Detect which cell encompasses the target text, then output its [X, Y] center coordinate. 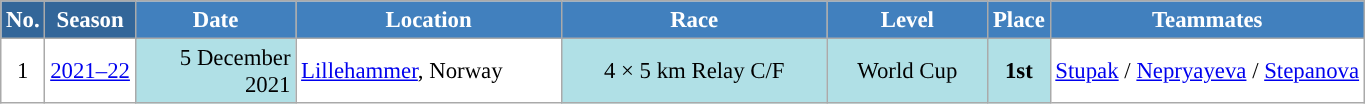
1st [1019, 72]
Date [216, 20]
Level [908, 20]
World Cup [908, 72]
Place [1019, 20]
Location [429, 20]
4 × 5 km Relay C/F [694, 72]
5 December 2021 [216, 72]
Race [694, 20]
No. [23, 20]
Teammates [1207, 20]
Lillehammer, Norway [429, 72]
Season [90, 20]
2021–22 [90, 72]
1 [23, 72]
Stupak / Nepryayeva / Stepanova [1207, 72]
